Output the [x, y] coordinate of the center of the cell containing the given text.  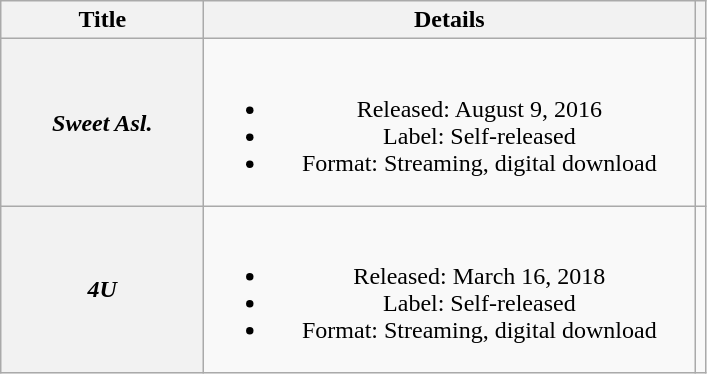
Released: March 16, 2018Label: Self-releasedFormat: Streaming, digital download [450, 290]
Title [102, 20]
Sweet Asl. [102, 122]
Details [450, 20]
4U [102, 290]
Released: August 9, 2016Label: Self-releasedFormat: Streaming, digital download [450, 122]
